For the text-containing cell, return its midpoint in (x, y) coordinate format. 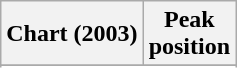
Peakposition (189, 34)
Chart (2003) (72, 34)
